Determine the (X, Y) coordinate at the center of the cell enclosing the given text.  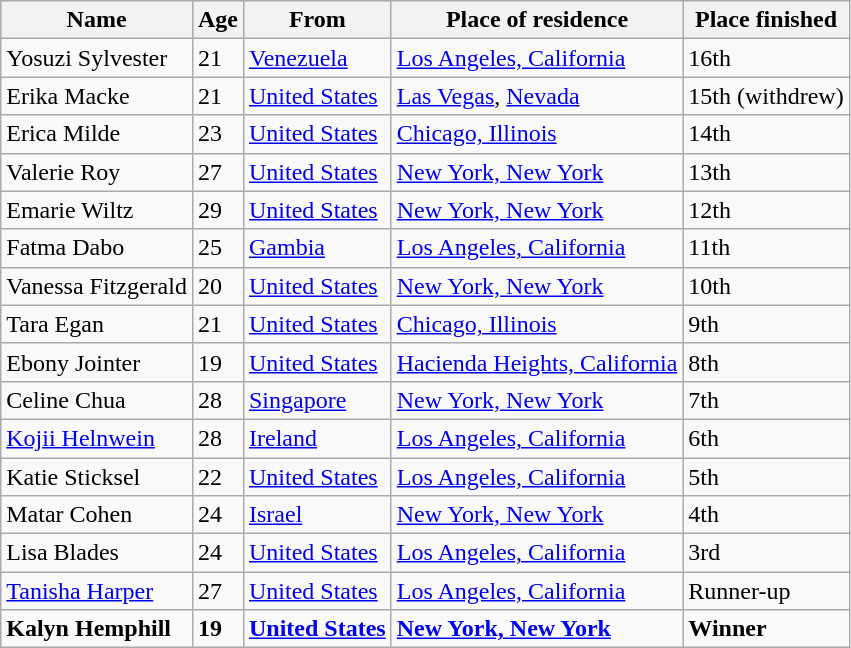
Place finished (766, 20)
Runner-up (766, 591)
Name (97, 20)
6th (766, 438)
Ireland (317, 438)
Fatma Dabo (97, 248)
12th (766, 210)
13th (766, 172)
11th (766, 248)
8th (766, 362)
Kojii Helnwein (97, 438)
From (317, 20)
14th (766, 134)
7th (766, 400)
Vanessa Fitzgerald (97, 286)
Celine Chua (97, 400)
Venezuela (317, 58)
Gambia (317, 248)
Erika Macke (97, 96)
Matar Cohen (97, 515)
15th (withdrew) (766, 96)
Tanisha Harper (97, 591)
Place of residence (537, 20)
Age (218, 20)
Winner (766, 629)
22 (218, 477)
Lisa Blades (97, 553)
9th (766, 324)
10th (766, 286)
Las Vegas, Nevada (537, 96)
29 (218, 210)
Tara Egan (97, 324)
Hacienda Heights, California (537, 362)
16th (766, 58)
25 (218, 248)
20 (218, 286)
Emarie Wiltz (97, 210)
Kalyn Hemphill (97, 629)
Israel (317, 515)
Yosuzi Sylvester (97, 58)
Ebony Jointer (97, 362)
5th (766, 477)
Singapore (317, 400)
Katie Sticksel (97, 477)
3rd (766, 553)
Erica Milde (97, 134)
23 (218, 134)
Valerie Roy (97, 172)
4th (766, 515)
